Extract the (X, Y) coordinate from the center of the cell holding the provided text.  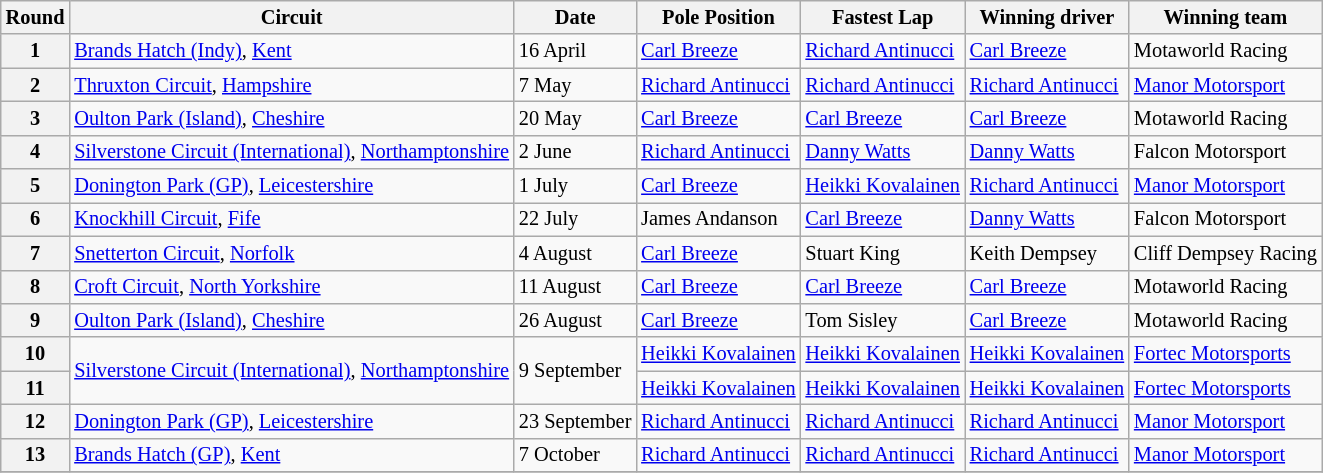
Brands Hatch (GP), Kent (292, 455)
2 (36, 85)
10 (36, 354)
Winning driver (1047, 17)
Croft Circuit, North Yorkshire (292, 287)
9 September (575, 370)
Snetterton Circuit, Norfolk (292, 253)
8 (36, 287)
1 July (575, 186)
Keith Dempsey (1047, 253)
Circuit (292, 17)
9 (36, 320)
Thruxton Circuit, Hampshire (292, 85)
Winning team (1226, 17)
Cliff Dempsey Racing (1226, 253)
1 (36, 51)
26 August (575, 320)
Knockhill Circuit, Fife (292, 219)
13 (36, 455)
6 (36, 219)
Round (36, 17)
5 (36, 186)
2 June (575, 152)
20 May (575, 118)
4 August (575, 253)
12 (36, 421)
Date (575, 17)
James Andanson (718, 219)
7 October (575, 455)
Tom Sisley (883, 320)
22 July (575, 219)
4 (36, 152)
Pole Position (718, 17)
23 September (575, 421)
11 (36, 388)
Fastest Lap (883, 17)
11 August (575, 287)
16 April (575, 51)
Stuart King (883, 253)
7 May (575, 85)
Brands Hatch (Indy), Kent (292, 51)
3 (36, 118)
7 (36, 253)
